Return [x, y] of the center of cell containing provided text 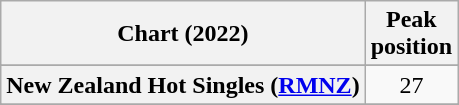
27 [411, 85]
Chart (2022) [183, 34]
New Zealand Hot Singles (RMNZ) [183, 85]
Peakposition [411, 34]
